Output the (x, y) coordinate of the center of the cell containing the given text.  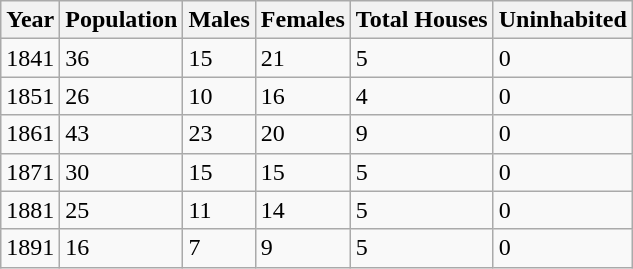
26 (122, 96)
Uninhabited (562, 20)
Males (219, 20)
14 (302, 210)
1861 (30, 134)
1891 (30, 248)
20 (302, 134)
1881 (30, 210)
11 (219, 210)
36 (122, 58)
Total Houses (422, 20)
10 (219, 96)
1871 (30, 172)
1841 (30, 58)
25 (122, 210)
Year (30, 20)
Females (302, 20)
21 (302, 58)
7 (219, 248)
4 (422, 96)
23 (219, 134)
30 (122, 172)
Population (122, 20)
1851 (30, 96)
43 (122, 134)
